Extract the (X, Y) coordinate from the center of the cell holding the provided text.  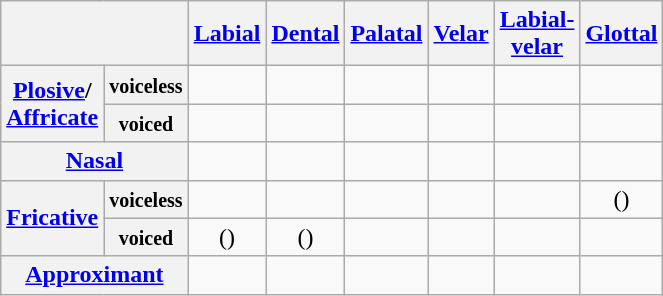
Fricative (52, 218)
Dental (306, 34)
Plosive/Affricate (52, 104)
Velar (461, 34)
Palatal (386, 34)
Glottal (622, 34)
Labial (227, 34)
Labial-velar (537, 34)
Approximant (94, 275)
Nasal (94, 161)
